From the cell containing the given text, extract its center point as [X, Y] coordinate. 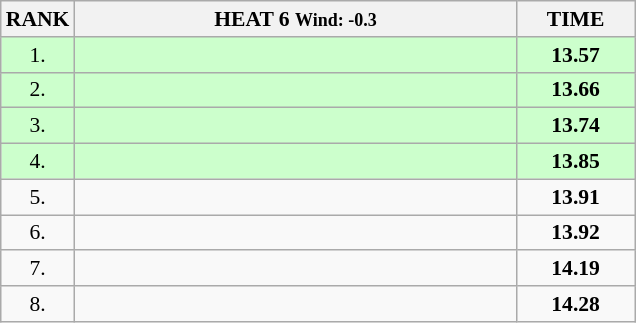
HEAT 6 Wind: -0.3 [295, 19]
6. [38, 233]
14.28 [576, 304]
3. [38, 126]
1. [38, 55]
5. [38, 197]
7. [38, 269]
13.57 [576, 55]
4. [38, 162]
13.85 [576, 162]
13.92 [576, 233]
8. [38, 304]
13.91 [576, 197]
2. [38, 90]
13.66 [576, 90]
14.19 [576, 269]
TIME [576, 19]
13.74 [576, 126]
RANK [38, 19]
